Determine the (x, y) coordinate at the center of the cell enclosing the given text.  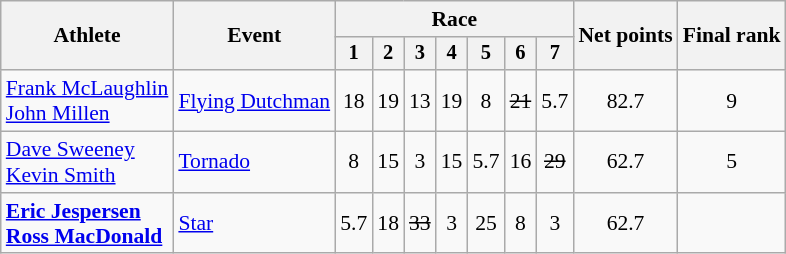
Net points (625, 36)
4 (452, 54)
33 (420, 224)
Star (254, 224)
13 (420, 100)
Event (254, 36)
25 (486, 224)
Tornado (254, 162)
82.7 (625, 100)
9 (732, 100)
21 (521, 100)
Final rank (732, 36)
Dave SweeneyKevin Smith (88, 162)
Flying Dutchman (254, 100)
6 (521, 54)
1 (354, 54)
29 (554, 162)
Frank McLaughlinJohn Millen (88, 100)
2 (388, 54)
Eric JespersenRoss MacDonald (88, 224)
16 (521, 162)
Athlete (88, 36)
Race (454, 19)
7 (554, 54)
